Detect which cell encompasses the target text, then output its (X, Y) center coordinate. 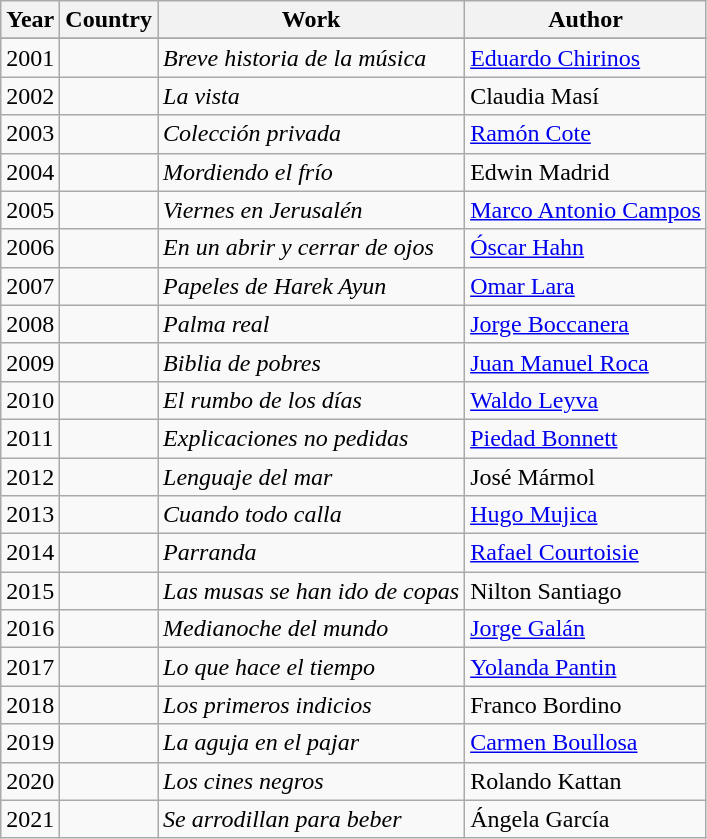
Year (30, 20)
Papeles de Harek Ayun (312, 286)
2003 (30, 134)
Medianoche del mundo (312, 629)
2020 (30, 781)
Los primeros indicios (312, 705)
Eduardo Chirinos (586, 58)
Parranda (312, 553)
Se arrodillan para beber (312, 819)
Biblia de pobres (312, 362)
2021 (30, 819)
Claudia Masí (586, 96)
Hugo Mujica (586, 515)
Mordiendo el frío (312, 172)
Work (312, 20)
2008 (30, 324)
José Mármol (586, 477)
2007 (30, 286)
2016 (30, 629)
La aguja en el pajar (312, 743)
En un abrir y cerrar de ojos (312, 248)
Ramón Cote (586, 134)
Viernes en Jerusalén (312, 210)
2001 (30, 58)
Palma real (312, 324)
Jorge Boccanera (586, 324)
2015 (30, 591)
Juan Manuel Roca (586, 362)
Nilton Santiago (586, 591)
2009 (30, 362)
2017 (30, 667)
Jorge Galán (586, 629)
2002 (30, 96)
Rafael Courtoisie (586, 553)
2006 (30, 248)
2005 (30, 210)
Explicaciones no pedidas (312, 438)
La vista (312, 96)
Ángela García (586, 819)
Lo que hace el tiempo (312, 667)
2011 (30, 438)
Cuando todo calla (312, 515)
Franco Bordino (586, 705)
Los cines negros (312, 781)
Breve historia de la música (312, 58)
2010 (30, 400)
Lenguaje del mar (312, 477)
Colección privada (312, 134)
Yolanda Pantin (586, 667)
El rumbo de los días (312, 400)
Edwin Madrid (586, 172)
2013 (30, 515)
Waldo Leyva (586, 400)
2018 (30, 705)
Rolando Kattan (586, 781)
Carmen Boullosa (586, 743)
Piedad Bonnett (586, 438)
Country (109, 20)
2014 (30, 553)
Óscar Hahn (586, 248)
Omar Lara (586, 286)
Author (586, 20)
Marco Antonio Campos (586, 210)
2012 (30, 477)
2004 (30, 172)
Las musas se han ido de copas (312, 591)
2019 (30, 743)
